Detect which cell encompasses the target text, then output its [x, y] center coordinate. 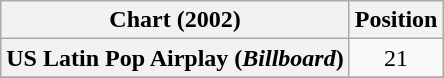
Position [396, 20]
US Latin Pop Airplay (Billboard) [175, 58]
Chart (2002) [175, 20]
21 [396, 58]
